Output the (X, Y) coordinate of the center of the cell containing the given text.  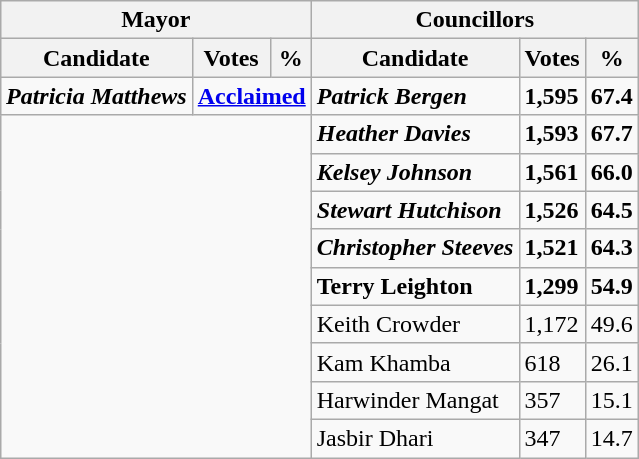
1,561 (552, 172)
14.7 (612, 438)
Patrick Bergen (415, 96)
Terry Leighton (415, 286)
Kam Khamba (415, 362)
1,172 (552, 324)
1,521 (552, 248)
Patricia Matthews (96, 96)
1,595 (552, 96)
Acclaimed (252, 96)
1,593 (552, 134)
67.7 (612, 134)
64.5 (612, 210)
357 (552, 400)
Christopher Steeves (415, 248)
Jasbir Dhari (415, 438)
Mayor (156, 20)
49.6 (612, 324)
15.1 (612, 400)
66.0 (612, 172)
54.9 (612, 286)
1,299 (552, 286)
Councillors (474, 20)
26.1 (612, 362)
1,526 (552, 210)
347 (552, 438)
Stewart Hutchison (415, 210)
Harwinder Mangat (415, 400)
64.3 (612, 248)
Kelsey Johnson (415, 172)
67.4 (612, 96)
Keith Crowder (415, 324)
618 (552, 362)
Heather Davies (415, 134)
